Output the (x, y) coordinate of the center of the cell containing the given text.  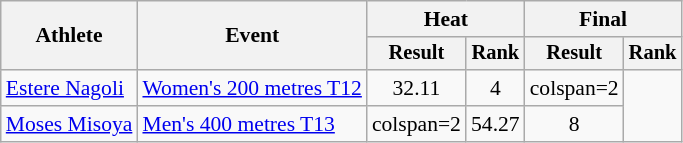
4 (496, 88)
8 (574, 124)
32.11 (416, 88)
Final (604, 19)
54.27 (496, 124)
Estere Nagoli (70, 88)
Athlete (70, 36)
Moses Misoya (70, 124)
Men's 400 metres T13 (252, 124)
Event (252, 36)
Women's 200 metres T12 (252, 88)
Heat (446, 19)
